Capture the cell that displays the provided text and extract its (x, y) central coordinate. 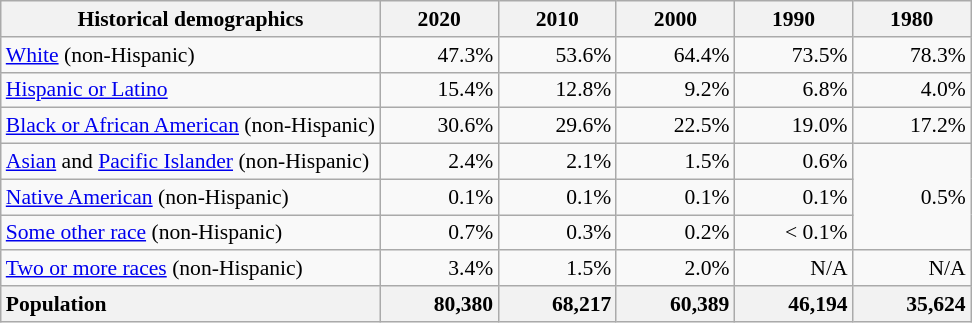
0.7% (439, 233)
2.4% (439, 162)
Hispanic or Latino (190, 90)
White (non-Hispanic) (190, 55)
30.6% (439, 126)
1990 (793, 19)
0.5% (912, 198)
29.6% (557, 126)
78.3% (912, 55)
Population (190, 304)
68,217 (557, 304)
19.0% (793, 126)
0.2% (675, 233)
Asian and Pacific Islander (non-Hispanic) (190, 162)
46,194 (793, 304)
Black or African American (non-Hispanic) (190, 126)
12.8% (557, 90)
2.0% (675, 269)
17.2% (912, 126)
35,624 (912, 304)
15.4% (439, 90)
53.6% (557, 55)
22.5% (675, 126)
0.6% (793, 162)
2000 (675, 19)
80,380 (439, 304)
2010 (557, 19)
0.3% (557, 233)
47.3% (439, 55)
Two or more races (non-Hispanic) (190, 269)
73.5% (793, 55)
2.1% (557, 162)
9.2% (675, 90)
3.4% (439, 269)
64.4% (675, 55)
2020 (439, 19)
Some other race (non-Hispanic) (190, 233)
Native American (non-Hispanic) (190, 197)
< 0.1% (793, 233)
Historical demographics (190, 19)
60,389 (675, 304)
6.8% (793, 90)
4.0% (912, 90)
1980 (912, 19)
